Provide the [x, y] coordinate of the cell's center where the given text is located.  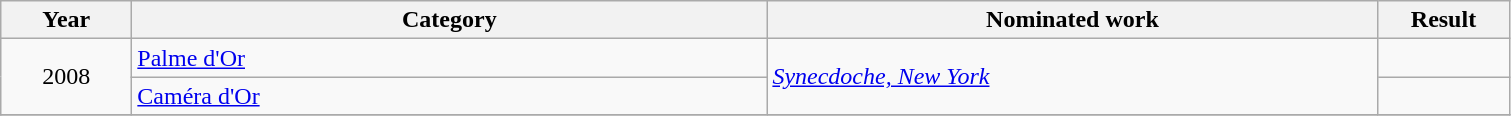
Category [450, 20]
Synecdoche, New York [1072, 77]
2008 [66, 77]
Caméra d'Or [450, 96]
Nominated work [1072, 20]
Palme d'Or [450, 58]
Year [66, 20]
Result [1444, 20]
